Determine the [X, Y] coordinate at the center of the cell enclosing the given text.  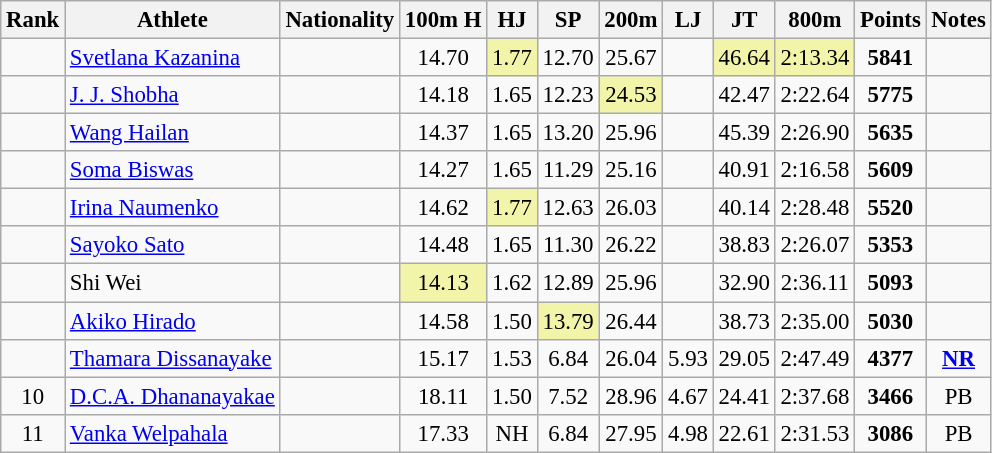
2:16.58 [815, 170]
5353 [890, 245]
2:31.53 [815, 433]
24.53 [631, 95]
27.95 [631, 433]
1.62 [512, 283]
NH [512, 433]
JT [744, 20]
38.73 [744, 321]
4377 [890, 358]
3086 [890, 433]
4.67 [688, 396]
15.17 [444, 358]
Irina Naumenko [173, 208]
4.98 [688, 433]
100m H [444, 20]
26.03 [631, 208]
5609 [890, 170]
14.48 [444, 245]
Akiko Hirado [173, 321]
5093 [890, 283]
2:47.49 [815, 358]
HJ [512, 20]
12.89 [568, 283]
Svetlana Kazanina [173, 58]
29.05 [744, 358]
2:22.64 [815, 95]
26.44 [631, 321]
26.22 [631, 245]
1.53 [512, 358]
Thamara Dissanayake [173, 358]
2:36.11 [815, 283]
12.23 [568, 95]
25.67 [631, 58]
2:26.07 [815, 245]
45.39 [744, 133]
2:26.90 [815, 133]
Soma Biswas [173, 170]
5841 [890, 58]
14.37 [444, 133]
13.20 [568, 133]
Vanka Welpahala [173, 433]
J. J. Shobha [173, 95]
12.63 [568, 208]
Notes [958, 20]
12.70 [568, 58]
Nationality [340, 20]
14.70 [444, 58]
42.47 [744, 95]
26.04 [631, 358]
11 [33, 433]
200m [631, 20]
Wang Hailan [173, 133]
11.29 [568, 170]
40.14 [744, 208]
Rank [33, 20]
13.79 [568, 321]
2:28.48 [815, 208]
3466 [890, 396]
14.58 [444, 321]
2:13.34 [815, 58]
24.41 [744, 396]
18.11 [444, 396]
Athlete [173, 20]
38.83 [744, 245]
40.91 [744, 170]
5.93 [688, 358]
5030 [890, 321]
14.27 [444, 170]
14.13 [444, 283]
Points [890, 20]
Sayoko Sato [173, 245]
10 [33, 396]
Shi Wei [173, 283]
NR [958, 358]
5775 [890, 95]
46.64 [744, 58]
800m [815, 20]
14.18 [444, 95]
D.C.A. Dhananayakae [173, 396]
2:35.00 [815, 321]
2:37.68 [815, 396]
LJ [688, 20]
11.30 [568, 245]
17.33 [444, 433]
14.62 [444, 208]
SP [568, 20]
22.61 [744, 433]
28.96 [631, 396]
7.52 [568, 396]
25.16 [631, 170]
5635 [890, 133]
32.90 [744, 283]
5520 [890, 208]
